Capture the cell that displays the provided text and extract its (x, y) central coordinate. 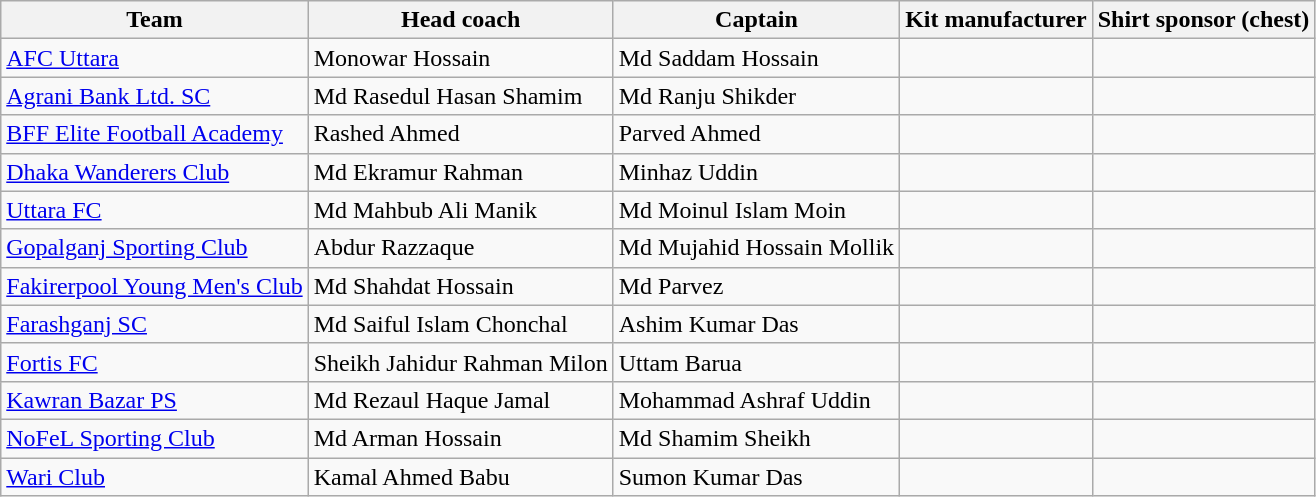
Kawran Bazar PS (154, 400)
Rashed Ahmed (460, 134)
Farashganj SC (154, 324)
Sumon Kumar Das (756, 477)
Sheikh Jahidur Rahman Milon (460, 362)
Md Moinul Islam Moin (756, 210)
Team (154, 20)
BFF Elite Football Academy (154, 134)
Uttam Barua (756, 362)
Wari Club (154, 477)
Abdur Razzaque (460, 248)
Md Mahbub Ali Manik (460, 210)
Ashim Kumar Das (756, 324)
Md Rasedul Hasan Shamim (460, 96)
Uttara FC (154, 210)
Md Rezaul Haque Jamal (460, 400)
AFC Uttara (154, 58)
Captain (756, 20)
Md Saddam Hossain (756, 58)
Kamal Ahmed Babu (460, 477)
Gopalganj Sporting Club (154, 248)
Agrani Bank Ltd. SC (154, 96)
NoFeL Sporting Club (154, 438)
Fortis FC (154, 362)
Md Ranju Shikder (756, 96)
Dhaka Wanderers Club (154, 172)
Md Shamim Sheikh (756, 438)
Md Arman Hossain (460, 438)
Mohammad Ashraf Uddin (756, 400)
Shirt sponsor (chest) (1204, 20)
Parved Ahmed (756, 134)
Fakirerpool Young Men's Club (154, 286)
Kit manufacturer (996, 20)
Md Shahdat Hossain (460, 286)
Minhaz Uddin (756, 172)
Md Saiful Islam Chonchal (460, 324)
Md Ekramur Rahman (460, 172)
Md Mujahid Hossain Mollik (756, 248)
Md Parvez (756, 286)
Monowar Hossain (460, 58)
Head coach (460, 20)
